Pinpoint the cell where the given text exists, returning its (x, y) midpoint coordinate. 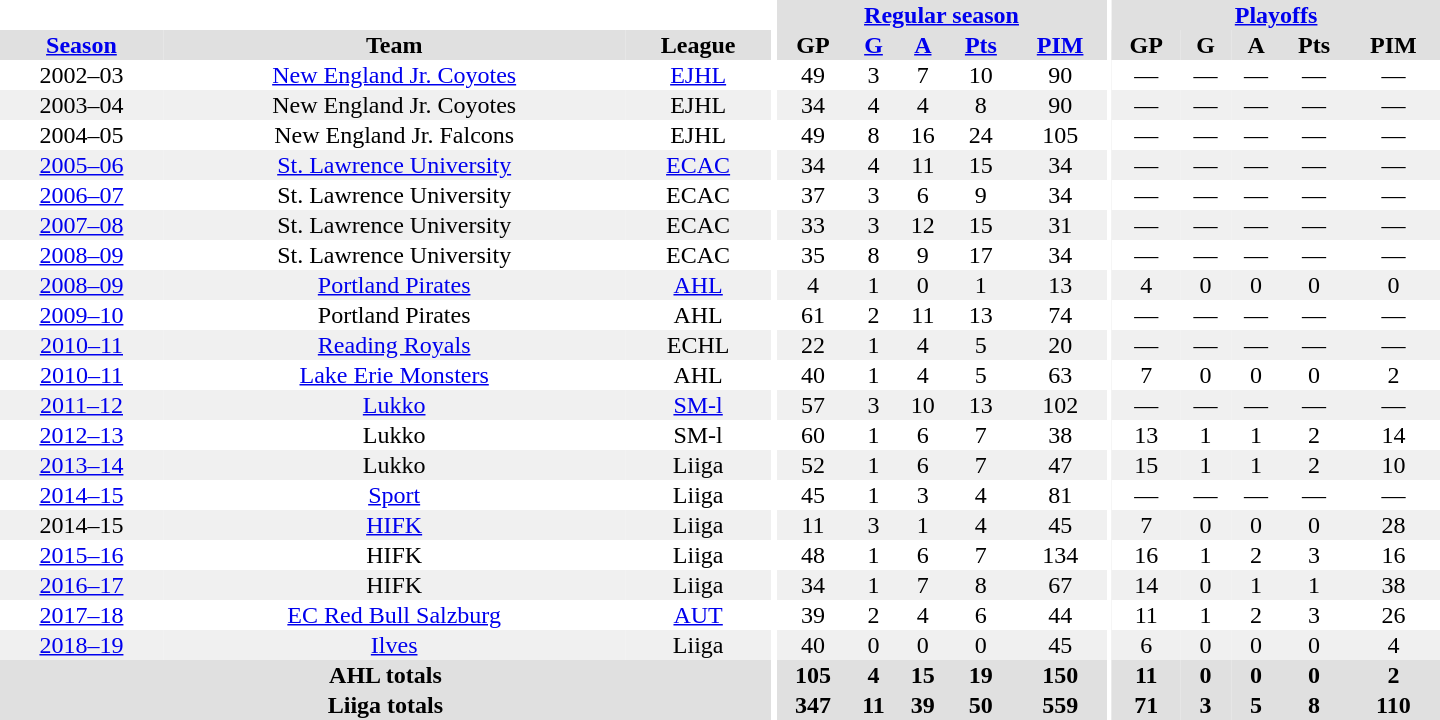
AHL totals (386, 675)
150 (1060, 675)
2017–18 (82, 615)
2002–03 (82, 75)
44 (1060, 615)
Reading Royals (394, 345)
17 (981, 255)
67 (1060, 585)
2003–04 (82, 105)
61 (812, 315)
Ilves (394, 645)
35 (812, 255)
37 (812, 195)
47 (1060, 465)
559 (1060, 705)
57 (812, 405)
48 (812, 555)
2015–16 (82, 555)
2011–12 (82, 405)
19 (981, 675)
Sport (394, 495)
Season (82, 45)
20 (1060, 345)
50 (981, 705)
Playoffs (1276, 15)
AUT (698, 615)
Lake Erie Monsters (394, 375)
134 (1060, 555)
22 (812, 345)
2012–13 (82, 435)
31 (1060, 225)
2016–17 (82, 585)
102 (1060, 405)
71 (1146, 705)
26 (1394, 615)
63 (1060, 375)
60 (812, 435)
Team (394, 45)
24 (981, 135)
2004–05 (82, 135)
2013–14 (82, 465)
2009–10 (82, 315)
52 (812, 465)
347 (812, 705)
Liiga totals (386, 705)
33 (812, 225)
12 (924, 225)
28 (1394, 525)
2006–07 (82, 195)
110 (1394, 705)
74 (1060, 315)
Regular season (941, 15)
League (698, 45)
New England Jr. Falcons (394, 135)
2007–08 (82, 225)
EC Red Bull Salzburg (394, 615)
ECHL (698, 345)
81 (1060, 495)
2018–19 (82, 645)
2005–06 (82, 165)
